Scan for the cell matching the given text and deliver its [X, Y] coordinate at center. 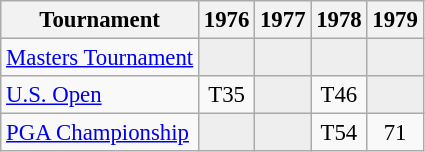
1978 [339, 20]
1976 [227, 20]
PGA Championship [100, 133]
Masters Tournament [100, 58]
1977 [283, 20]
T54 [339, 133]
1979 [395, 20]
T46 [339, 95]
T35 [227, 95]
71 [395, 133]
U.S. Open [100, 95]
Tournament [100, 20]
